From the cell containing the given text, extract its center point as [X, Y] coordinate. 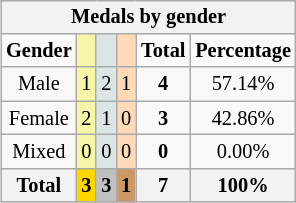
100% [243, 185]
42.86% [243, 118]
Male [38, 84]
Medals by gender [148, 17]
4 [163, 84]
57.14% [243, 84]
7 [163, 185]
Female [38, 118]
Mixed [38, 152]
Gender [38, 51]
Percentage [243, 51]
0.00% [243, 152]
